Output the [X, Y] coordinate of the center of the cell containing the given text.  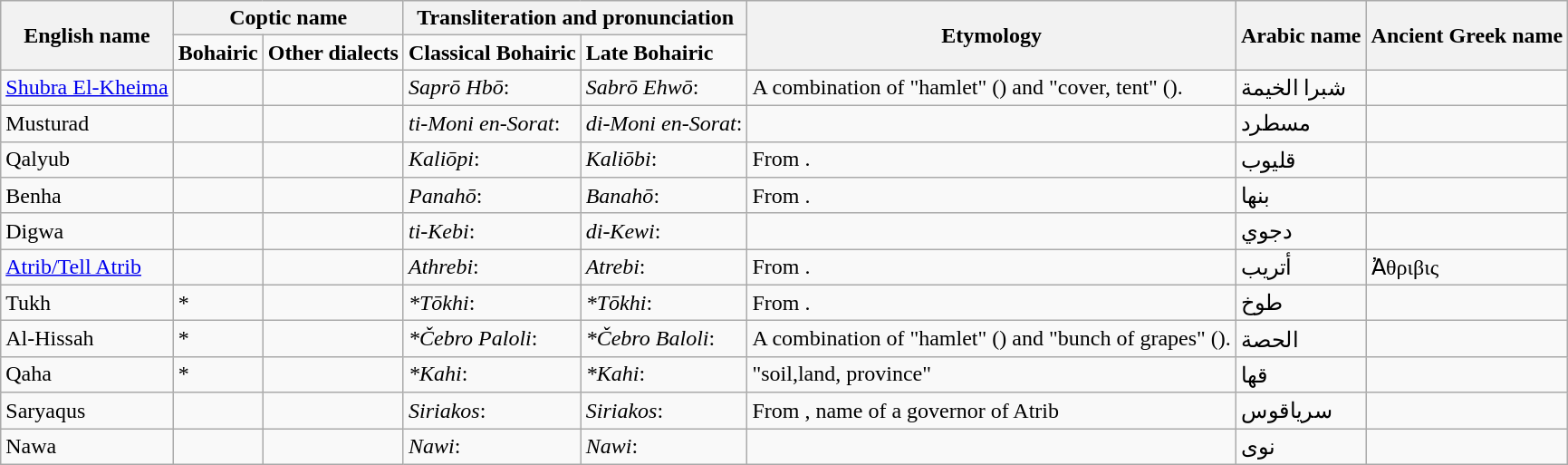
ti-Moni en-Sorat: [492, 123]
مسطرد [1301, 123]
"soil,land, province" [991, 374]
*Čebro Paloli: [492, 339]
Qaha [87, 374]
Classical Bohairic [492, 53]
Sabrō Ehwō: [664, 88]
Saryaqus [87, 411]
بنها [1301, 196]
di-Moni en-Sorat: [664, 123]
A combination of "hamlet" () and "cover, tent" (). [991, 88]
شبرا الخيمة [1301, 88]
Other dialects [333, 53]
*Čebro Baloli: [664, 339]
Atrebi: [664, 267]
قليوب [1301, 160]
Kaliōbi: [664, 160]
Tukh [87, 303]
Panahō: [492, 196]
Ἀθριβις [1467, 267]
A combination of "hamlet" () and "bunch of grapes" (). [991, 339]
From , name of a governor of Atrib [991, 411]
Coptic name [288, 18]
Kaliōpi: [492, 160]
Bohairic [217, 53]
Shubra El-Kheima [87, 88]
Qalyub [87, 160]
نوى [1301, 446]
أتريب [1301, 267]
Musturad [87, 123]
Nawa [87, 446]
Benha [87, 196]
Digwa [87, 231]
طوخ [1301, 303]
Late Bohairic [664, 53]
di-Kewi: [664, 231]
Saprō Hbō: [492, 88]
الحصة [1301, 339]
Ancient Greek name [1467, 35]
Banahō: [664, 196]
Athrebi: [492, 267]
دجوي [1301, 231]
ti-Kebi: [492, 231]
Transliteration and pronunciation [574, 18]
Etymology [991, 35]
Arabic name [1301, 35]
Atrib/Tell Atrib [87, 267]
English name [87, 35]
سرياقوس [1301, 411]
قها [1301, 374]
Al-Hissah [87, 339]
